Extract the (X, Y) coordinate from the center of the cell holding the provided text.  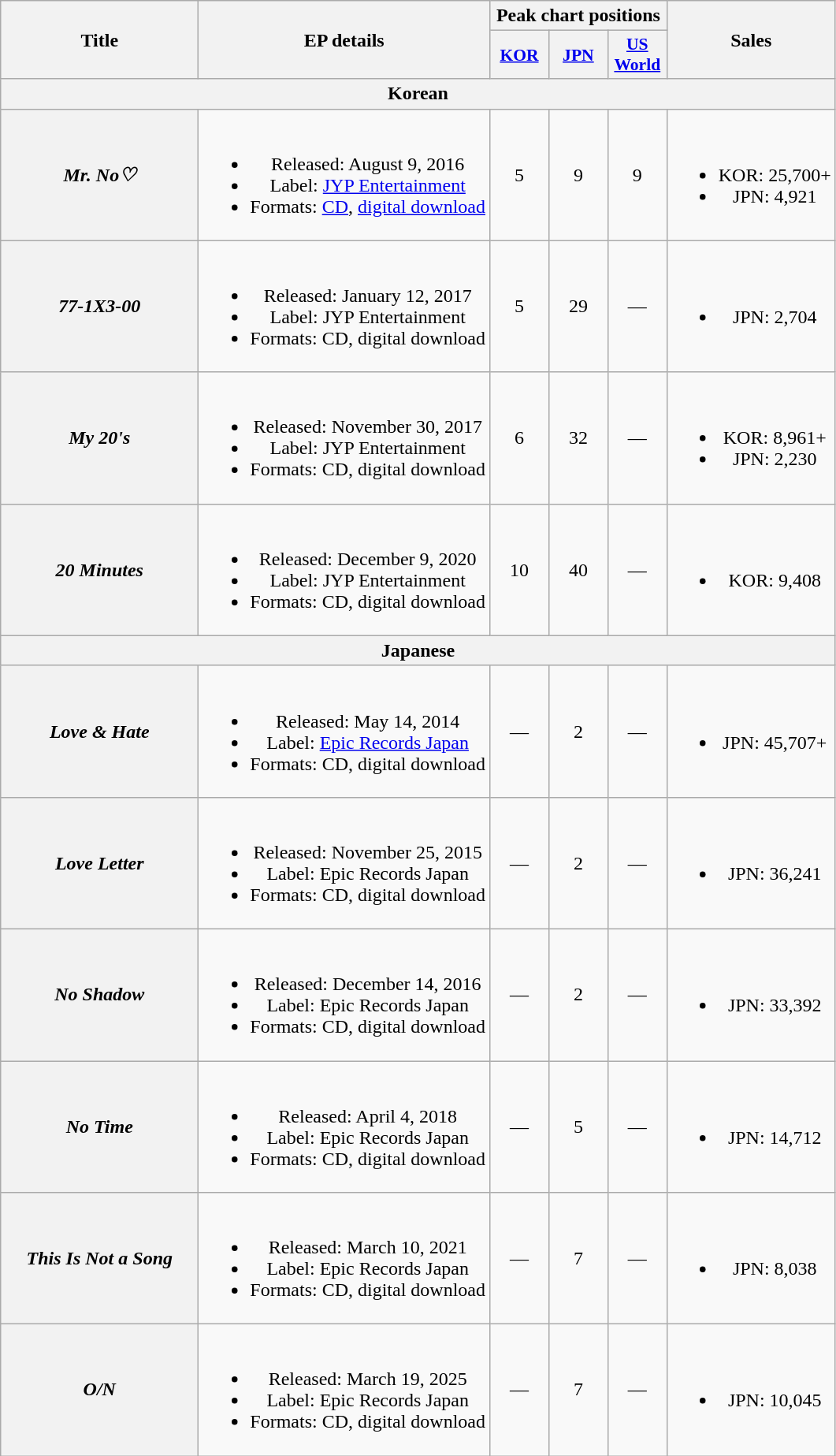
29 (578, 306)
Released: December 9, 2020Label: JYP EntertainmentFormats: CD, digital download (344, 569)
EP details (344, 39)
My 20's (99, 438)
Love & Hate (99, 732)
JPN (578, 55)
JPN: 45,707+ (751, 732)
KOR: 8,961+JPN: 2,230 (751, 438)
Released: December 14, 2016Label: Epic Records JapanFormats: CD, digital download (344, 995)
10 (520, 569)
77-1X3-00 (99, 306)
No Shadow (99, 995)
JPN: 8,038 (751, 1258)
Released: August 9, 2016Label: JYP EntertainmentFormats: CD, digital download (344, 175)
JPN: 36,241 (751, 862)
Released: May 14, 2014Label: Epic Records JapanFormats: CD, digital download (344, 732)
20 Minutes (99, 569)
JPN: 2,704 (751, 306)
Mr. No♡ (99, 175)
Released: January 12, 2017Label: JYP EntertainmentFormats: CD, digital download (344, 306)
KOR: 25,700+JPN: 4,921 (751, 175)
Released: March 19, 2025Label: Epic Records JapanFormats: CD, digital download (344, 1391)
No Time (99, 1127)
KOR: 9,408 (751, 569)
32 (578, 438)
KOR (520, 55)
Title (99, 39)
O/N (99, 1391)
Released: November 30, 2017Label: JYP EntertainmentFormats: CD, digital download (344, 438)
40 (578, 569)
Love Letter (99, 862)
US World (637, 55)
Released: April 4, 2018Label: Epic Records JapanFormats: CD, digital download (344, 1127)
Japanese (418, 650)
JPN: 14,712 (751, 1127)
Released: November 25, 2015Label: Epic Records JapanFormats: CD, digital download (344, 862)
Sales (751, 39)
Released: March 10, 2021Label: Epic Records JapanFormats: CD, digital download (344, 1258)
JPN: 33,392 (751, 995)
Korean (418, 94)
Peak chart positions (578, 16)
This Is Not a Song (99, 1258)
6 (520, 438)
JPN: 10,045 (751, 1391)
